Locate the cell with the specified text and output its (x, y) center coordinate. 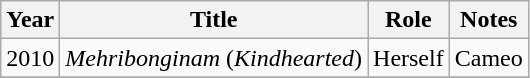
Cameo (488, 58)
Year (30, 20)
Notes (488, 20)
2010 (30, 58)
Herself (409, 58)
Mehribonginam (Kindhearted) (214, 58)
Role (409, 20)
Title (214, 20)
